Locate the cell with the specified text and output its [X, Y] center coordinate. 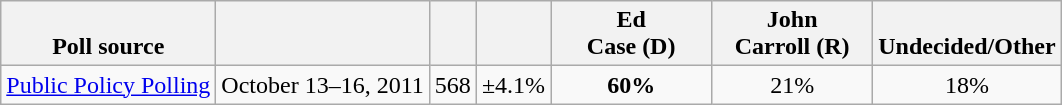
Undecided/Other [967, 34]
568 [452, 85]
October 13–16, 2011 [322, 85]
Poll source [108, 34]
JohnCarroll (R) [792, 34]
EdCase (D) [632, 34]
Public Policy Polling [108, 85]
21% [792, 85]
18% [967, 85]
60% [632, 85]
±4.1% [513, 85]
